For the text-containing cell, return its midpoint in [x, y] coordinate format. 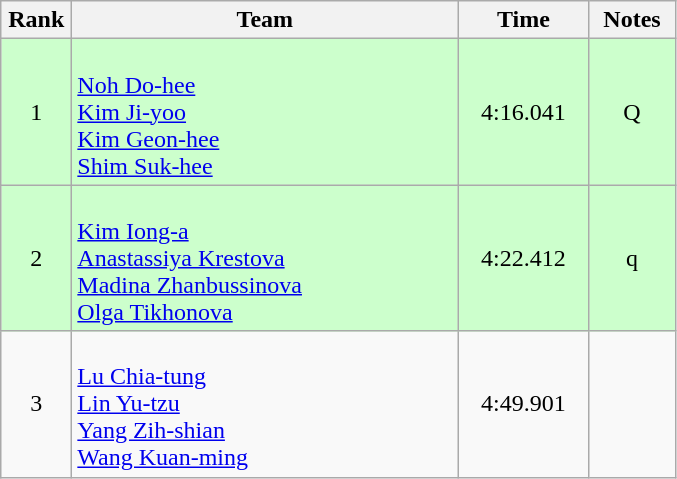
1 [36, 112]
Rank [36, 20]
2 [36, 258]
Noh Do-heeKim Ji-yooKim Geon-heeShim Suk-hee [265, 112]
Q [632, 112]
Notes [632, 20]
Time [524, 20]
Lu Chia-tungLin Yu-tzuYang Zih-shianWang Kuan-ming [265, 404]
4:49.901 [524, 404]
4:16.041 [524, 112]
4:22.412 [524, 258]
3 [36, 404]
Team [265, 20]
q [632, 258]
Kim Iong-aAnastassiya KrestovaMadina ZhanbussinovaOlga Tikhonova [265, 258]
